Scan for the cell matching the given text and deliver its [x, y] coordinate at center. 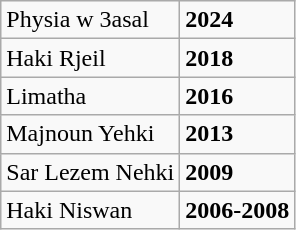
Haki Niswan [90, 210]
2006-2008 [238, 210]
Haki Rjeil [90, 58]
Sar Lezem Nehki [90, 172]
2016 [238, 96]
2009 [238, 172]
Physia w 3asal [90, 20]
Limatha [90, 96]
2018 [238, 58]
2024 [238, 20]
2013 [238, 134]
Majnoun Yehki [90, 134]
